Capture the cell that displays the provided text and extract its [x, y] central coordinate. 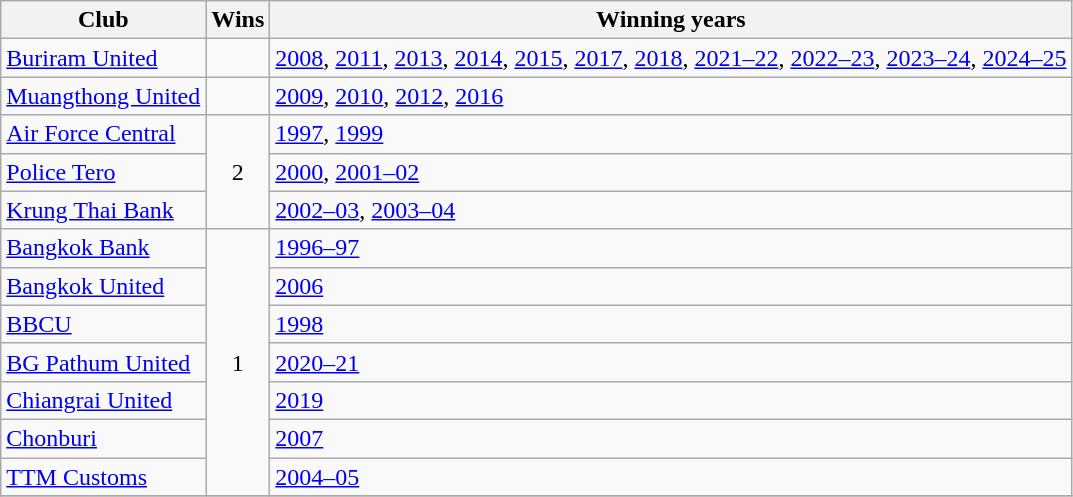
1996–97 [671, 248]
Chiangrai United [104, 400]
2004–05 [671, 477]
BBCU [104, 324]
Police Tero [104, 172]
Krung Thai Bank [104, 210]
Air Force Central [104, 134]
TTM Customs [104, 477]
BG Pathum United [104, 362]
2006 [671, 286]
2002–03, 2003–04 [671, 210]
2000, 2001–02 [671, 172]
Buriram United [104, 58]
2020–21 [671, 362]
2 [238, 172]
Winning years [671, 20]
2008, 2011, 2013, 2014, 2015, 2017, 2018, 2021–22, 2022–23, 2023–24, 2024–25 [671, 58]
2007 [671, 438]
2019 [671, 400]
Wins [238, 20]
Club [104, 20]
1 [238, 362]
Chonburi [104, 438]
Bangkok United [104, 286]
1997, 1999 [671, 134]
Muangthong United [104, 96]
Bangkok Bank [104, 248]
2009, 2010, 2012, 2016 [671, 96]
1998 [671, 324]
